Determine the (X, Y) coordinate at the center of the cell enclosing the given text.  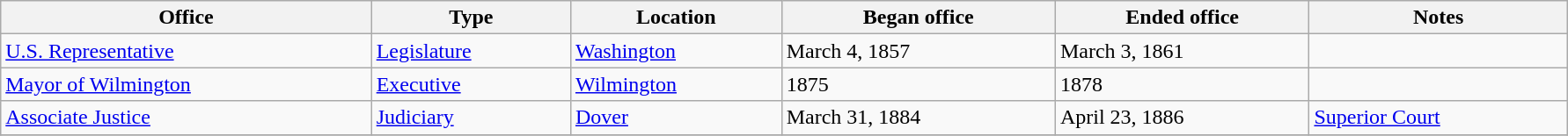
Location (676, 18)
Office (187, 18)
1878 (1182, 84)
Notes (1439, 18)
Mayor of Wilmington (187, 84)
1875 (919, 84)
Wilmington (676, 84)
U.S. Representative (187, 51)
Washington (676, 51)
March 3, 1861 (1182, 51)
Ended office (1182, 18)
Associate Justice (187, 118)
Executive (471, 84)
Superior Court (1439, 118)
Judiciary (471, 118)
Began office (919, 18)
Type (471, 18)
March 4, 1857 (919, 51)
March 31, 1884 (919, 118)
April 23, 1886 (1182, 118)
Dover (676, 118)
Legislature (471, 51)
